Return the [X, Y] coordinate for the center point of the cell that contains the specified text.  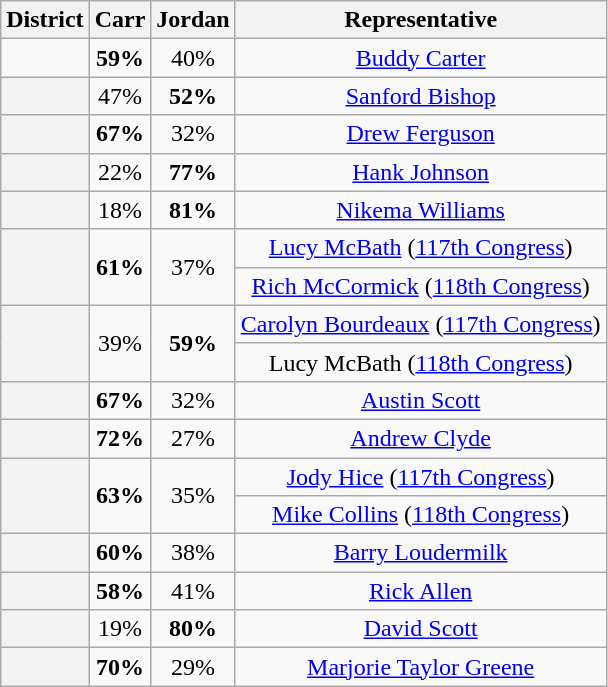
47% [120, 96]
Jordan [193, 20]
41% [193, 591]
29% [193, 667]
58% [120, 591]
Carolyn Bourdeaux (117th Congress) [420, 324]
Hank Johnson [420, 172]
61% [120, 267]
39% [120, 343]
19% [120, 629]
Lucy McBath (118th Congress) [420, 362]
22% [120, 172]
77% [193, 172]
Marjorie Taylor Greene [420, 667]
Carr [120, 20]
Andrew Clyde [420, 438]
Mike Collins (118th Congress) [420, 515]
Sanford Bishop [420, 96]
27% [193, 438]
52% [193, 96]
Buddy Carter [420, 58]
Rick Allen [420, 591]
60% [120, 553]
District [45, 20]
David Scott [420, 629]
Barry Loudermilk [420, 553]
Representative [420, 20]
35% [193, 496]
Austin Scott [420, 400]
Rich McCormick (118th Congress) [420, 286]
81% [193, 210]
70% [120, 667]
37% [193, 267]
Drew Ferguson [420, 134]
18% [120, 210]
40% [193, 58]
38% [193, 553]
80% [193, 629]
Jody Hice (117th Congress) [420, 477]
Lucy McBath (117th Congress) [420, 248]
Nikema Williams [420, 210]
63% [120, 496]
72% [120, 438]
